Output the [x, y] coordinate of the center of the cell containing the given text.  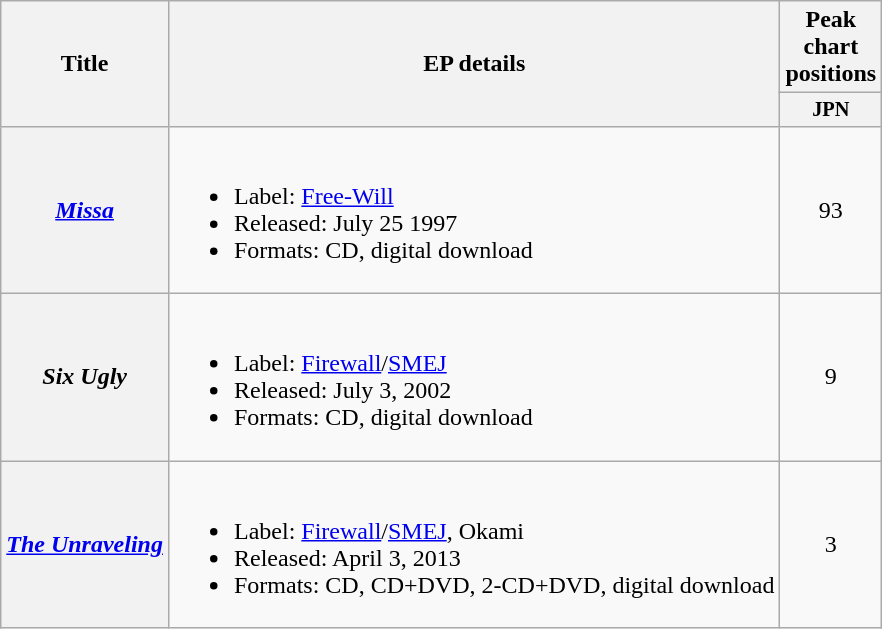
9 [831, 378]
3 [831, 544]
Label: Firewall/SMEJ, OkamiReleased: April 3, 2013Formats: CD, CD+DVD, 2-CD+DVD, digital download [474, 544]
93 [831, 210]
Label: Free-WillReleased: July 25 1997Formats: CD, digital download [474, 210]
Label: Firewall/SMEJReleased: July 3, 2002Formats: CD, digital download [474, 378]
JPN [831, 110]
Peak chart positions [831, 47]
EP details [474, 64]
The Unraveling [85, 544]
Six Ugly [85, 378]
Missa [85, 210]
Title [85, 64]
